Provide the [X, Y] coordinate of the cell's center where the given text is located.  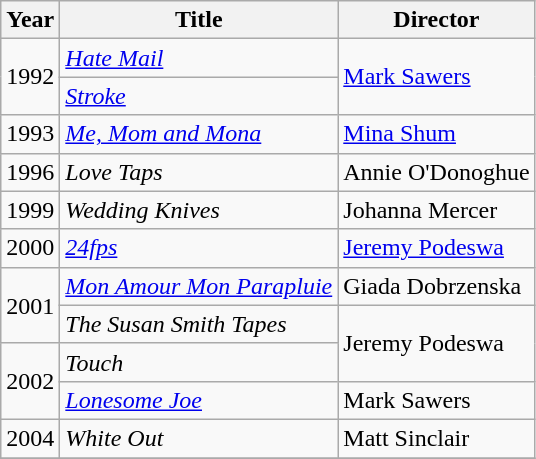
Stroke [199, 96]
1999 [30, 210]
Me, Mom and Mona [199, 134]
Lonesome Joe [199, 400]
Love Taps [199, 172]
Johanna Mercer [436, 210]
24fps [199, 248]
2002 [30, 381]
Year [30, 20]
Matt Sinclair [436, 438]
1996 [30, 172]
Mina Shum [436, 134]
1992 [30, 77]
Wedding Knives [199, 210]
Director [436, 20]
Annie O'Donoghue [436, 172]
2000 [30, 248]
Giada Dobrzenska [436, 286]
1993 [30, 134]
2001 [30, 305]
The Susan Smith Tapes [199, 324]
2004 [30, 438]
Mon Amour Mon Parapluie [199, 286]
Hate Mail [199, 58]
Title [199, 20]
Touch [199, 362]
White Out [199, 438]
